From the cell containing the given text, extract its center point as (x, y) coordinate. 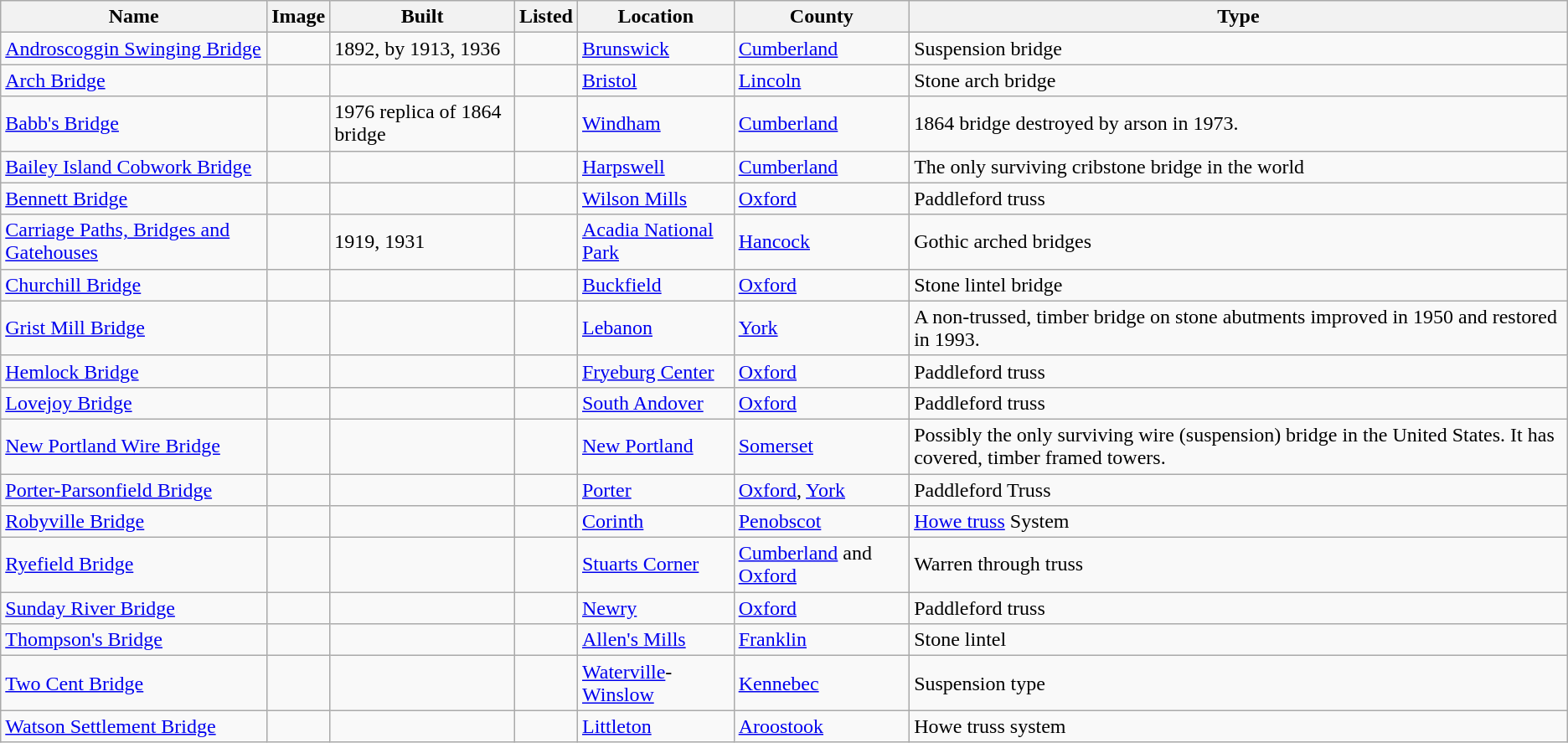
New Portland (655, 446)
Androscoggin Swinging Bridge (134, 49)
County (821, 17)
Carriage Paths, Bridges and Gatehouses (134, 241)
Gothic arched bridges (1239, 241)
Bennett Bridge (134, 199)
Two Cent Bridge (134, 684)
Corinth (655, 522)
Harpswell (655, 167)
Arch Bridge (134, 80)
Littleton (655, 726)
Windham (655, 124)
Brunswick (655, 49)
Robyville Bridge (134, 522)
Stone lintel bridge (1239, 285)
Warren through truss (1239, 565)
Porter-Parsonfield Bridge (134, 490)
New Portland Wire Bridge (134, 446)
Stone arch bridge (1239, 80)
Sunday River Bridge (134, 608)
1976 replica of 1864 bridge (422, 124)
South Andover (655, 403)
Aroostook (821, 726)
1864 bridge destroyed by arson in 1973. (1239, 124)
Babb's Bridge (134, 124)
York (821, 328)
Stone lintel (1239, 640)
Fryeburg Center (655, 371)
Lebanon (655, 328)
Hemlock Bridge (134, 371)
Listed (546, 17)
Hancock (821, 241)
Wilson Mills (655, 199)
Ryefield Bridge (134, 565)
Paddleford Truss (1239, 490)
Churchill Bridge (134, 285)
Built (422, 17)
Grist Mill Bridge (134, 328)
Suspension type (1239, 684)
Thompson's Bridge (134, 640)
Newry (655, 608)
Howe truss System (1239, 522)
The only surviving cribstone bridge in the world (1239, 167)
Oxford, York (821, 490)
Acadia National Park (655, 241)
1892, by 1913, 1936 (422, 49)
1919, 1931 (422, 241)
Howe truss system (1239, 726)
Bailey Island Cobwork Bridge (134, 167)
Possibly the only surviving wire (suspension) bridge in the United States. It has covered, timber framed towers. (1239, 446)
Kennebec (821, 684)
Watson Settlement Bridge (134, 726)
Bristol (655, 80)
A non-trussed, timber bridge on stone abutments improved in 1950 and restored in 1993. (1239, 328)
Name (134, 17)
Allen's Mills (655, 640)
Type (1239, 17)
Waterville-Winslow (655, 684)
Buckfield (655, 285)
Image (298, 17)
Location (655, 17)
Lovejoy Bridge (134, 403)
Franklin (821, 640)
Suspension bridge (1239, 49)
Penobscot (821, 522)
Cumberland and Oxford (821, 565)
Lincoln (821, 80)
Porter (655, 490)
Stuarts Corner (655, 565)
Somerset (821, 446)
